Output the [X, Y] coordinate of the center of the cell containing the given text.  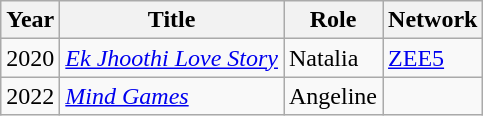
Mind Games [172, 96]
Role [334, 20]
Year [30, 20]
Natalia [334, 58]
2020 [30, 58]
Angeline [334, 96]
ZEE5 [433, 58]
Ek Jhoothi Love Story [172, 58]
Network [433, 20]
2022 [30, 96]
Title [172, 20]
